For the text-containing cell, return its midpoint in [X, Y] coordinate format. 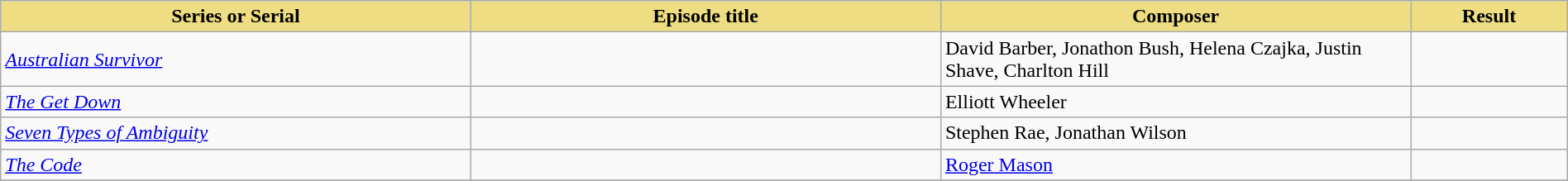
Australian Survivor [236, 60]
Roger Mason [1175, 164]
Composer [1175, 17]
Series or Serial [236, 17]
Episode title [705, 17]
Seven Types of Ambiguity [236, 133]
Stephen Rae, Jonathan Wilson [1175, 133]
The Code [236, 164]
The Get Down [236, 102]
David Barber, Jonathon Bush, Helena Czajka, Justin Shave, Charlton Hill [1175, 60]
Elliott Wheeler [1175, 102]
Result [1489, 17]
